Determine the (x, y) coordinate at the center of the cell enclosing the given text.  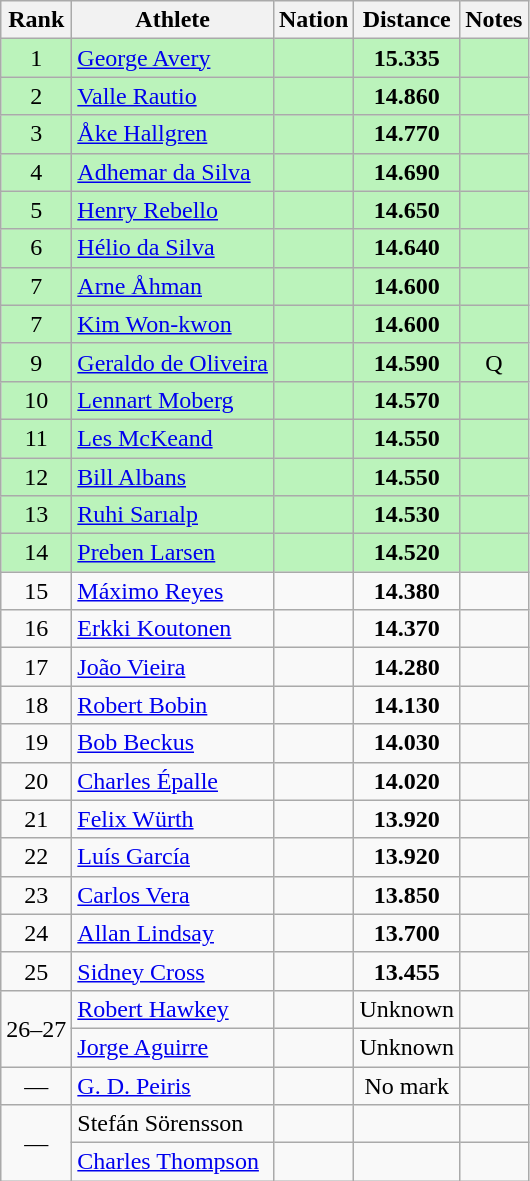
2 (36, 96)
9 (36, 362)
14.860 (407, 96)
14.770 (407, 134)
Bob Beckus (173, 743)
Robert Hawkey (173, 1009)
14.570 (407, 400)
26–27 (36, 1028)
14.380 (407, 591)
George Avery (173, 58)
Bill Albans (173, 477)
14.030 (407, 743)
5 (36, 210)
Robert Bobin (173, 705)
Henry Rebello (173, 210)
10 (36, 400)
18 (36, 705)
25 (36, 971)
Stefán Sörensson (173, 1124)
22 (36, 857)
Rank (36, 20)
Charles Thompson (173, 1162)
3 (36, 134)
Lennart Moberg (173, 400)
Máximo Reyes (173, 591)
20 (36, 781)
14.280 (407, 667)
14.590 (407, 362)
14.530 (407, 515)
Luís García (173, 857)
João Vieira (173, 667)
No mark (407, 1085)
Les McKeand (173, 438)
15.335 (407, 58)
14.130 (407, 705)
Athlete (173, 20)
13 (36, 515)
13.850 (407, 895)
11 (36, 438)
Åke Hallgren (173, 134)
Hélio da Silva (173, 248)
4 (36, 172)
Jorge Aguirre (173, 1047)
14.650 (407, 210)
Notes (494, 20)
1 (36, 58)
Valle Rautio (173, 96)
19 (36, 743)
Arne Åhman (173, 286)
12 (36, 477)
13.455 (407, 971)
14.520 (407, 553)
Preben Larsen (173, 553)
Sidney Cross (173, 971)
G. D. Peiris (173, 1085)
Erkki Koutonen (173, 629)
14.690 (407, 172)
Nation (313, 20)
14.640 (407, 248)
16 (36, 629)
Carlos Vera (173, 895)
14.020 (407, 781)
Geraldo de Oliveira (173, 362)
Allan Lindsay (173, 933)
Q (494, 362)
Felix Würth (173, 819)
13.700 (407, 933)
Adhemar da Silva (173, 172)
21 (36, 819)
15 (36, 591)
23 (36, 895)
Ruhi Sarıalp (173, 515)
14.370 (407, 629)
24 (36, 933)
17 (36, 667)
Charles Épalle (173, 781)
6 (36, 248)
14 (36, 553)
Kim Won-kwon (173, 324)
Distance (407, 20)
